Return (X, Y) of the center of cell containing provided text 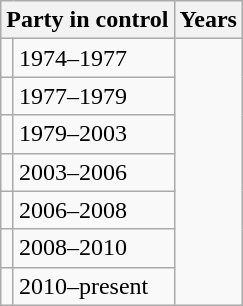
2010–present (94, 286)
1974–1977 (94, 58)
2003–2006 (94, 172)
2008–2010 (94, 248)
1979–2003 (94, 134)
2006–2008 (94, 210)
Party in control (88, 20)
1977–1979 (94, 96)
Years (208, 20)
